Extract the [X, Y] coordinate from the center of the cell holding the provided text.  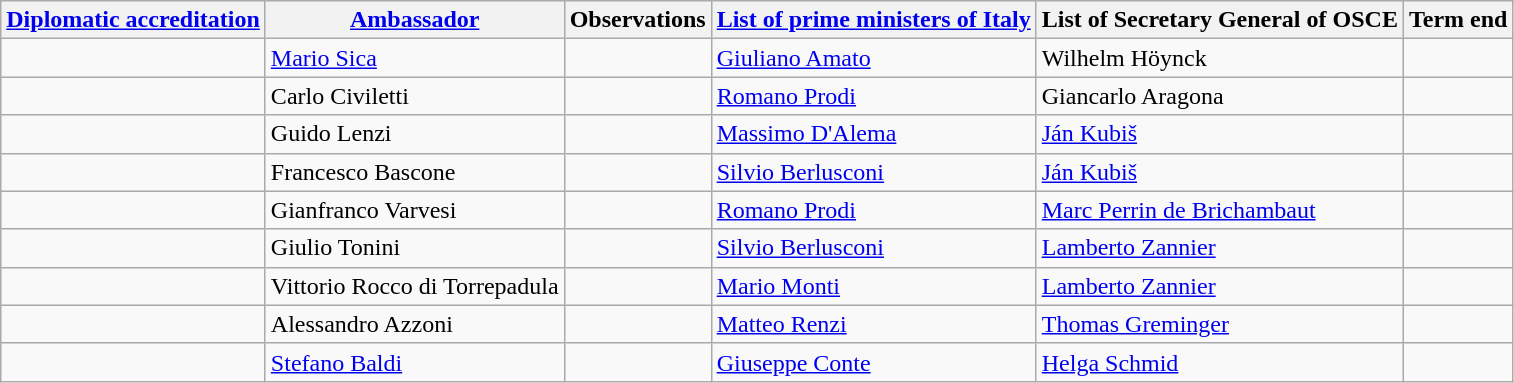
Thomas Greminger [1220, 324]
Guido Lenzi [414, 134]
Wilhelm Höynck [1220, 58]
Giancarlo Aragona [1220, 96]
Vittorio Rocco di Torrepadula [414, 286]
List of Secretary General of OSCE [1220, 20]
Alessandro Azzoni [414, 324]
List of prime ministers of Italy [874, 20]
Matteo Renzi [874, 324]
Giuseppe Conte [874, 362]
Observations [638, 20]
Stefano Baldi [414, 362]
Giuliano Amato [874, 58]
Helga Schmid [1220, 362]
Term end [1458, 20]
Massimo D'Alema [874, 134]
Francesco Bascone [414, 172]
Marc Perrin de Brichambaut [1220, 210]
Ambassador [414, 20]
Gianfranco Varvesi [414, 210]
Diplomatic accreditation [134, 20]
Carlo Civiletti [414, 96]
Giulio Tonini [414, 248]
Mario Sica [414, 58]
Mario Monti [874, 286]
